Pinpoint the cell where the given text exists, returning its (x, y) midpoint coordinate. 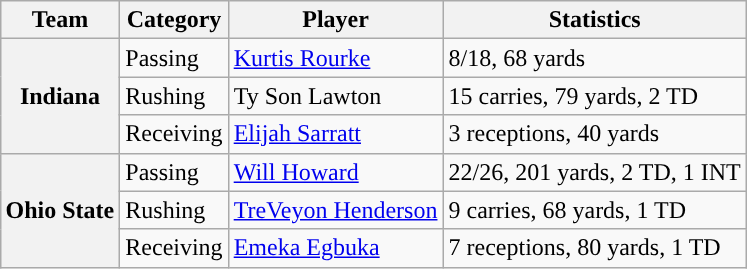
9 carries, 68 yards, 1 TD (594, 210)
Ohio State (60, 210)
Elijah Sarratt (336, 134)
Player (336, 20)
Statistics (594, 20)
7 receptions, 80 yards, 1 TD (594, 248)
Category (174, 20)
22/26, 201 yards, 2 TD, 1 INT (594, 172)
8/18, 68 yards (594, 58)
Kurtis Rourke (336, 58)
Team (60, 20)
Ty Son Lawton (336, 96)
3 receptions, 40 yards (594, 134)
TreVeyon Henderson (336, 210)
Emeka Egbuka (336, 248)
Indiana (60, 96)
15 carries, 79 yards, 2 TD (594, 96)
Will Howard (336, 172)
